Provide the [X, Y] coordinate of the cell's center where the given text is located.  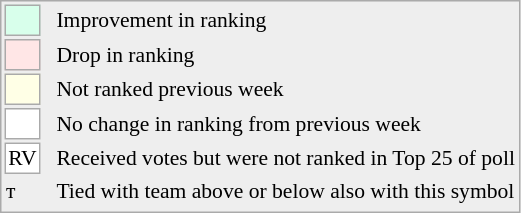
Drop in ranking [286, 55]
RV [22, 158]
Improvement in ranking [286, 20]
Not ranked previous week [286, 90]
Tied with team above or below also with this symbol [286, 191]
Received votes but were not ranked in Top 25 of poll [286, 158]
т [22, 191]
No change in ranking from previous week [286, 124]
